Pinpoint the cell where the given text exists, returning its (x, y) midpoint coordinate. 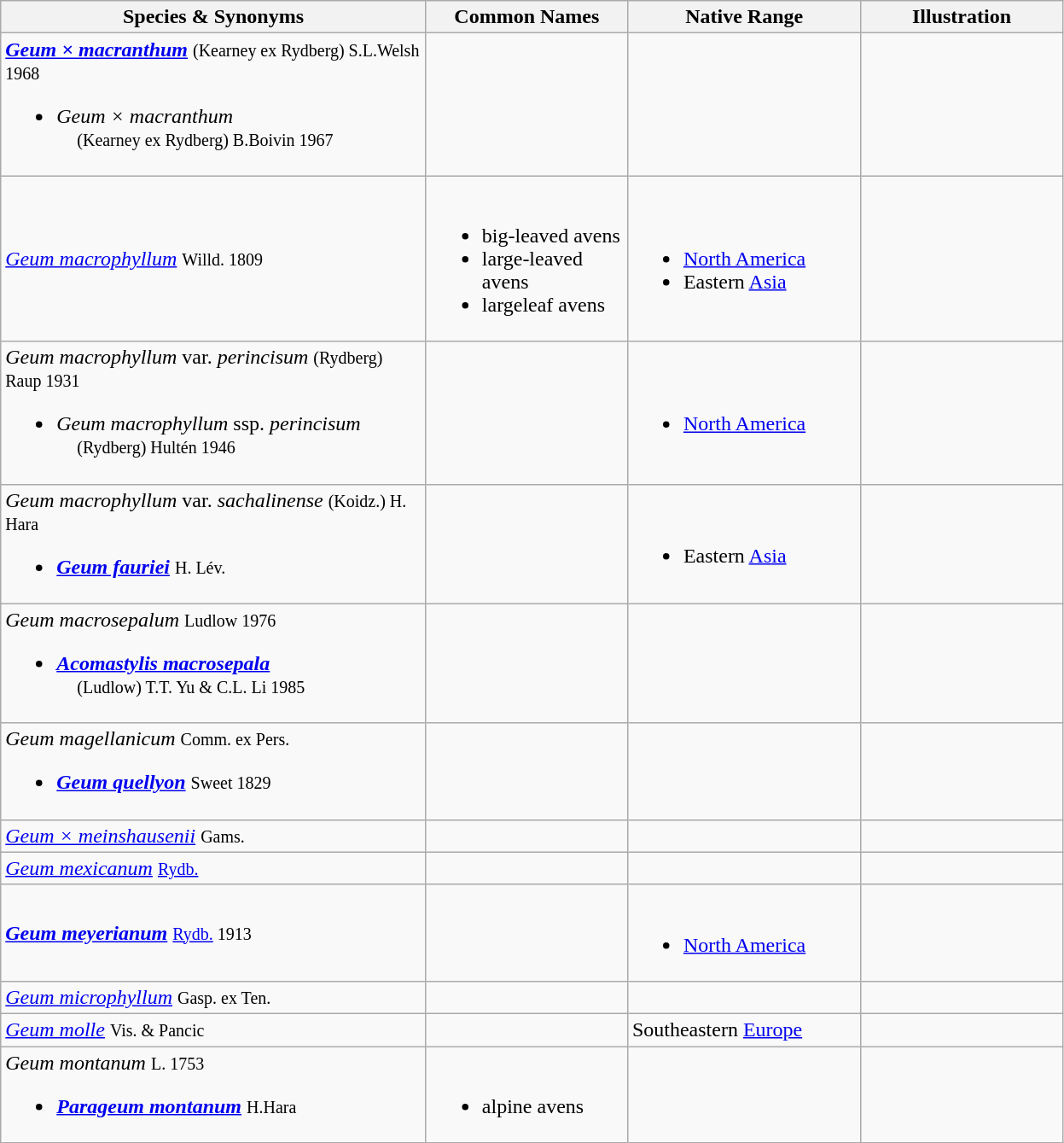
Species & Synonyms (213, 17)
Geum mexicanum Rydb. (213, 868)
Geum macrosepalum Ludlow 1976Acomastylis macrosepala (Ludlow) T.T. Yu & C.L. Li 1985 (213, 663)
big-leaved avenslarge-leaved avenslargeleaf avens (526, 259)
Geum meyerianum Rydb. 1913 (213, 932)
Geum × macranthum (Kearney ex Rydberg) S.L.Welsh 1968Geum × macranthum (Kearney ex Rydberg) B.Boivin 1967 (213, 104)
North AmericaEastern Asia (744, 259)
Common Names (526, 17)
Geum microphyllum Gasp. ex Ten. (213, 997)
Geum macrophyllum var. perincisum (Rydberg) Raup 1931Geum macrophyllum ssp. perincisum (Rydberg) Hultén 1946 (213, 413)
Geum montanum L. 1753Parageum montanum H.Hara (213, 1094)
Geum macrophyllum var. sachalinense (Koidz.) H. HaraGeum fauriei H. Lév. (213, 544)
alpine avens (526, 1094)
Native Range (744, 17)
Southeastern Europe (744, 1029)
Geum × meinshausenii Gams. (213, 836)
Geum magellanicum Comm. ex Pers.Geum quellyon Sweet 1829 (213, 772)
Illustration (962, 17)
Eastern Asia (744, 544)
Geum macrophyllum Willd. 1809 (213, 259)
Geum molle Vis. & Pancic (213, 1029)
